From the cell containing the given text, extract its center point as (x, y) coordinate. 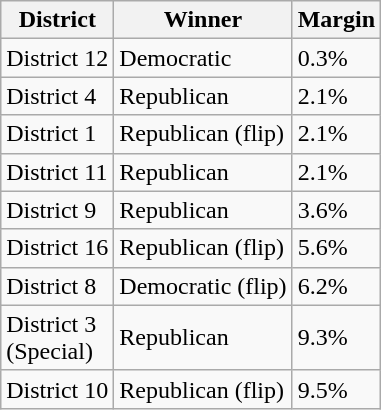
9.5% (336, 389)
District 16 (58, 248)
Margin (336, 20)
5.6% (336, 248)
3.6% (336, 210)
Winner (203, 20)
District 12 (58, 58)
9.3% (336, 338)
District 3(Special) (58, 338)
District 11 (58, 172)
District 8 (58, 286)
District (58, 20)
District 1 (58, 134)
Democratic (flip) (203, 286)
District 9 (58, 210)
District 4 (58, 96)
Democratic (203, 58)
6.2% (336, 286)
District 10 (58, 389)
0.3% (336, 58)
